Pinpoint the cell where the given text exists, returning its [x, y] midpoint coordinate. 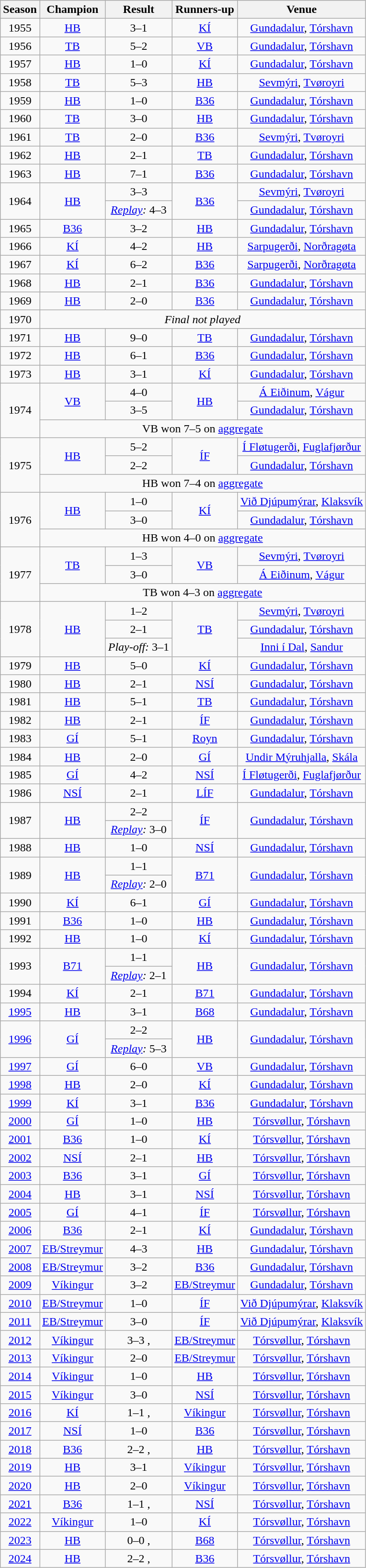
5–0 [138, 666]
Royn [205, 738]
1969 [20, 301]
1962 [20, 155]
1960 [20, 119]
1983 [20, 738]
2022 [20, 1522]
9–0 [138, 338]
1958 [20, 82]
1975 [20, 465]
Replay: 4–3 [138, 210]
1–3 [138, 556]
2002 [20, 1158]
2016 [20, 1413]
1959 [20, 101]
2001 [20, 1139]
2003 [20, 1176]
2020 [20, 1486]
1984 [20, 756]
3–3 , [138, 1340]
1977 [20, 575]
3–3 [138, 192]
HB won 4–0 on aggregate [202, 538]
1971 [20, 338]
2024 [20, 1558]
1965 [20, 228]
1995 [20, 1012]
2009 [20, 1285]
3–5 [138, 410]
1968 [20, 283]
2008 [20, 1267]
6–0 [138, 1066]
Replay: 2–1 [138, 975]
Inni í Dal, Sandur [302, 647]
2014 [20, 1376]
2021 [20, 1504]
2011 [20, 1321]
4–3 [138, 1249]
2015 [20, 1395]
2004 [20, 1194]
1987 [20, 821]
1989 [20, 875]
1961 [20, 137]
1998 [20, 1084]
2005 [20, 1212]
1996 [20, 1039]
2010 [20, 1303]
1997 [20, 1066]
1966 [20, 247]
1972 [20, 356]
Replay: 2–0 [138, 884]
1978 [20, 629]
2017 [20, 1431]
Final not played [202, 319]
1999 [20, 1103]
Champion [72, 10]
1988 [20, 848]
1994 [20, 993]
Play-off: 3–1 [138, 647]
1982 [20, 720]
1970 [20, 319]
5–3 [138, 82]
1967 [20, 265]
7–1 [138, 173]
6–2 [138, 265]
LÍF [205, 793]
VB won 7–5 on aggregate [202, 429]
1964 [20, 201]
2006 [20, 1230]
1955 [20, 28]
2000 [20, 1121]
Result [138, 10]
Runners-up [205, 10]
2023 [20, 1540]
2013 [20, 1358]
1986 [20, 793]
1993 [20, 966]
1990 [20, 902]
1985 [20, 775]
1–2 [138, 611]
1974 [20, 410]
TB won 4–3 on aggregate [202, 593]
1981 [20, 702]
4–1 [138, 1212]
Undir Mýruhjalla, Skála [302, 756]
Season [20, 10]
Replay: 3–0 [138, 830]
2018 [20, 1449]
1963 [20, 173]
2019 [20, 1467]
0–0 , [138, 1540]
1992 [20, 939]
1991 [20, 921]
Venue [302, 10]
1980 [20, 684]
1973 [20, 374]
4–0 [138, 392]
1956 [20, 46]
1979 [20, 666]
Replay: 5–3 [138, 1048]
1957 [20, 64]
2007 [20, 1249]
2012 [20, 1340]
HB won 7–4 on aggregate [202, 483]
1976 [20, 519]
